Extract the [x, y] coordinate from the center of the cell holding the provided text.  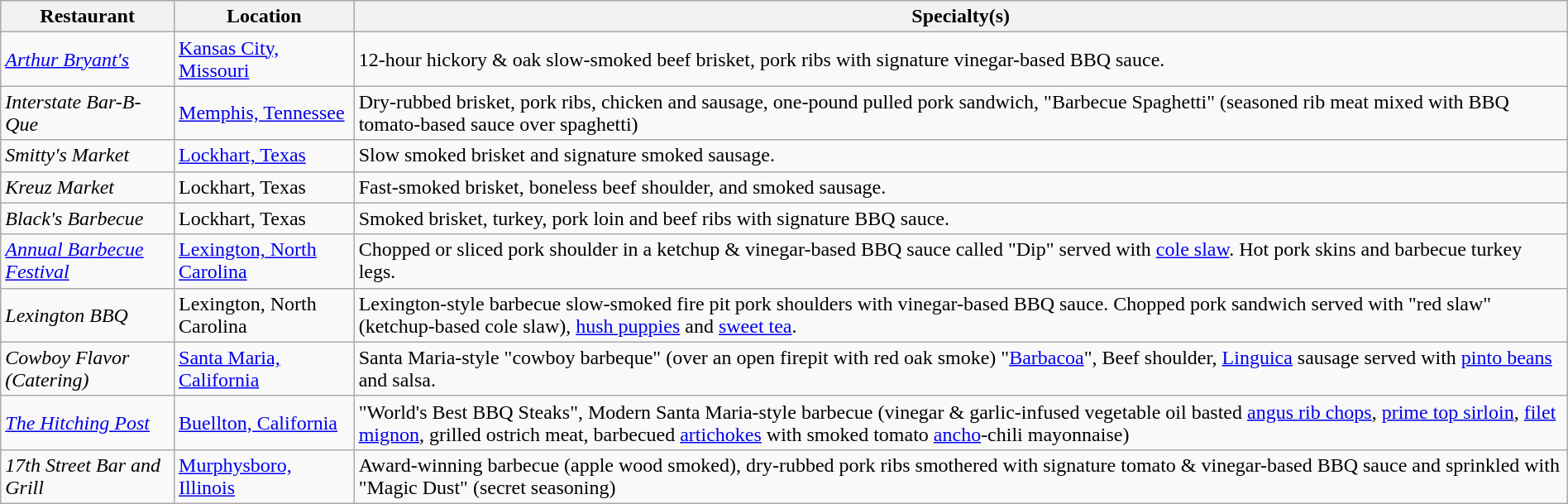
The Hitching Post [88, 422]
Smitty's Market [88, 156]
Fast-smoked brisket, boneless beef shoulder, and smoked sausage. [961, 187]
Restaurant [88, 17]
Kreuz Market [88, 187]
Arthur Bryant's [88, 60]
Murphysboro, Illinois [265, 477]
Annual Barbecue Festival [88, 262]
Black's Barbecue [88, 218]
Chopped or sliced pork shoulder in a ketchup & vinegar-based BBQ sauce called "Dip" served with cole slaw. Hot pork skins and barbecue turkey legs. [961, 262]
Smoked brisket, turkey, pork loin and beef ribs with signature BBQ sauce. [961, 218]
Memphis, Tennessee [265, 113]
Santa Maria, California [265, 369]
Kansas City, Missouri [265, 60]
Slow smoked brisket and signature smoked sausage. [961, 156]
Location [265, 17]
Cowboy Flavor (Catering) [88, 369]
Lexington BBQ [88, 314]
Interstate Bar-B-Que [88, 113]
17th Street Bar and Grill [88, 477]
Specialty(s) [961, 17]
Buellton, California [265, 422]
12-hour hickory & oak slow-smoked beef brisket, pork ribs with signature vinegar-based BBQ sauce. [961, 60]
